Pinpoint the cell where the given text exists, returning its [X, Y] midpoint coordinate. 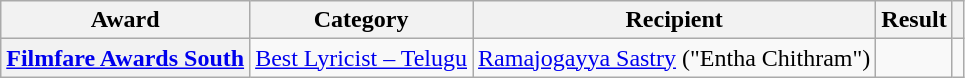
Result [914, 20]
Filmfare Awards South [126, 58]
Award [126, 20]
Best Lyricist – Telugu [362, 58]
Recipient [674, 20]
Category [362, 20]
Ramajogayya Sastry ("Entha Chithram") [674, 58]
